For the text-containing cell, return its midpoint in (X, Y) coordinate format. 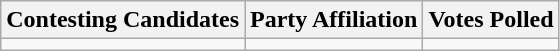
Party Affiliation (334, 20)
Contesting Candidates (123, 20)
Votes Polled (491, 20)
